For the text-containing cell, return its midpoint in (X, Y) coordinate format. 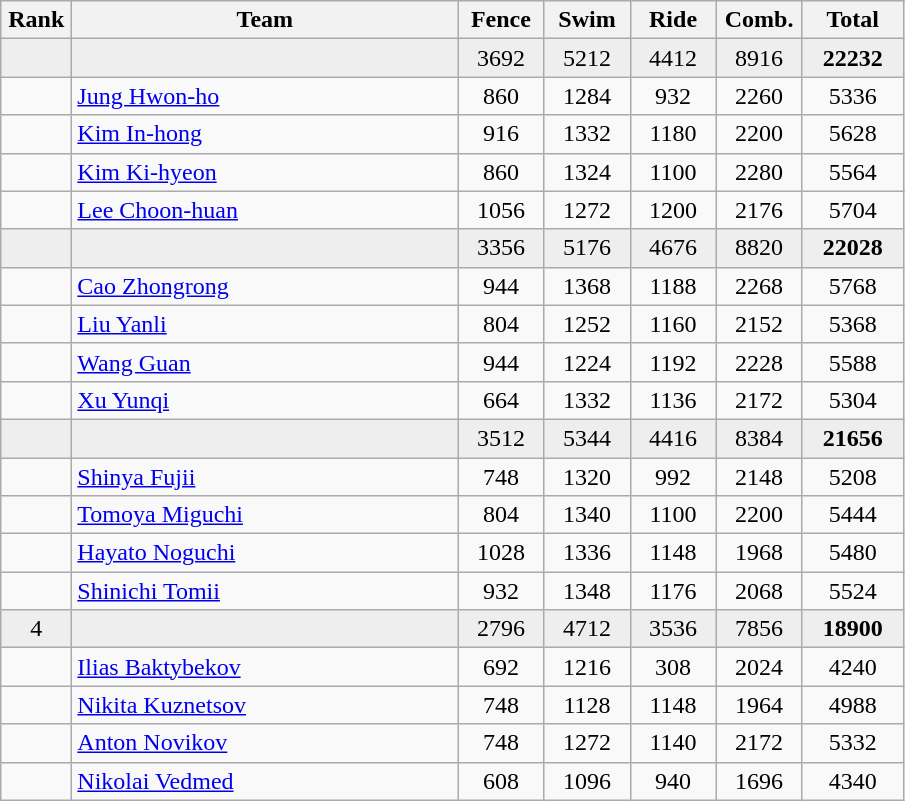
1180 (673, 134)
2024 (759, 667)
Cao Zhongrong (265, 286)
2068 (759, 591)
Swim (587, 20)
Wang Guan (265, 362)
1340 (587, 515)
1252 (587, 324)
Anton Novikov (265, 743)
1096 (587, 781)
5768 (852, 286)
940 (673, 781)
Kim In-hong (265, 134)
5704 (852, 210)
5444 (852, 515)
1136 (673, 400)
4712 (587, 629)
5628 (852, 134)
5336 (852, 96)
1336 (587, 553)
Ilias Baktybekov (265, 667)
Hayato Noguchi (265, 553)
Xu Yunqi (265, 400)
Shinichi Tomii (265, 591)
1176 (673, 591)
4988 (852, 705)
1140 (673, 743)
308 (673, 667)
Nikita Kuznetsov (265, 705)
2148 (759, 477)
1284 (587, 96)
5332 (852, 743)
3536 (673, 629)
692 (501, 667)
Shinya Fujii (265, 477)
3512 (501, 438)
4676 (673, 248)
Lee Choon-huan (265, 210)
5208 (852, 477)
916 (501, 134)
2280 (759, 172)
3356 (501, 248)
664 (501, 400)
Team (265, 20)
4412 (673, 58)
2176 (759, 210)
5304 (852, 400)
Ride (673, 20)
1224 (587, 362)
2796 (501, 629)
1324 (587, 172)
1368 (587, 286)
7856 (759, 629)
2260 (759, 96)
2228 (759, 362)
1964 (759, 705)
8916 (759, 58)
2268 (759, 286)
8820 (759, 248)
1348 (587, 591)
1968 (759, 553)
5212 (587, 58)
4340 (852, 781)
1128 (587, 705)
Fence (501, 20)
5564 (852, 172)
22028 (852, 248)
21656 (852, 438)
1056 (501, 210)
8384 (759, 438)
Nikolai Vedmed (265, 781)
1192 (673, 362)
1200 (673, 210)
Jung Hwon-ho (265, 96)
4240 (852, 667)
3692 (501, 58)
5524 (852, 591)
608 (501, 781)
2152 (759, 324)
1160 (673, 324)
1696 (759, 781)
22232 (852, 58)
1188 (673, 286)
Comb. (759, 20)
5368 (852, 324)
Tomoya Miguchi (265, 515)
Kim Ki-hyeon (265, 172)
Total (852, 20)
Liu Yanli (265, 324)
1028 (501, 553)
4416 (673, 438)
18900 (852, 629)
5176 (587, 248)
1216 (587, 667)
992 (673, 477)
5344 (587, 438)
5480 (852, 553)
Rank (36, 20)
1320 (587, 477)
5588 (852, 362)
4 (36, 629)
